For the text-containing cell, return its midpoint in (x, y) coordinate format. 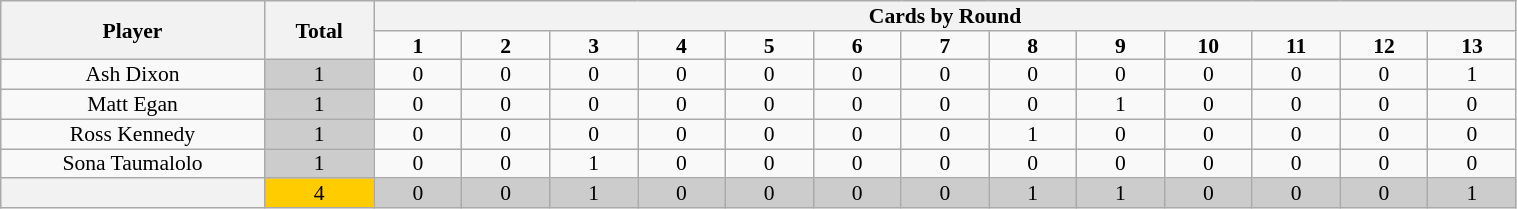
Total (319, 30)
5 (769, 46)
10 (1208, 46)
7 (945, 46)
11 (1296, 46)
8 (1033, 46)
3 (594, 46)
Ash Dixon (133, 75)
Matt Egan (133, 105)
Sona Taumalolo (133, 164)
13 (1472, 46)
6 (857, 46)
Ross Kennedy (133, 134)
2 (506, 46)
12 (1384, 46)
9 (1121, 46)
Player (133, 30)
Cards by Round (945, 16)
